Pinpoint the cell where the given text exists, returning its (x, y) midpoint coordinate. 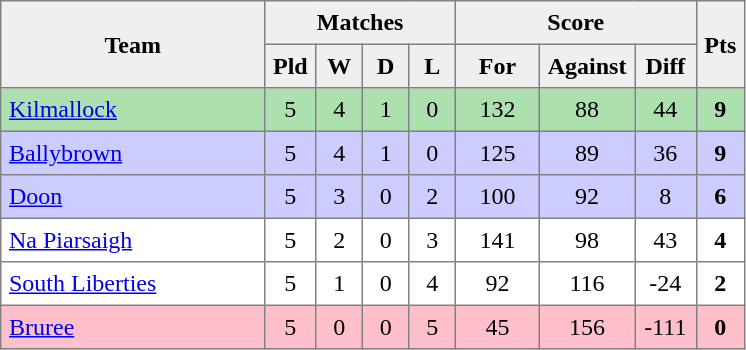
6 (720, 197)
132 (497, 110)
Na Piarsaigh (133, 240)
Doon (133, 197)
Team (133, 44)
Bruree (133, 327)
141 (497, 240)
Pld (290, 66)
W (339, 66)
88 (586, 110)
45 (497, 327)
Diff (666, 66)
156 (586, 327)
L (432, 66)
D (385, 66)
Kilmallock (133, 110)
43 (666, 240)
For (497, 66)
Pts (720, 44)
116 (586, 284)
-24 (666, 284)
8 (666, 197)
Ballybrown (133, 153)
Matches (360, 23)
South Liberties (133, 284)
98 (586, 240)
44 (666, 110)
125 (497, 153)
Against (586, 66)
36 (666, 153)
-111 (666, 327)
100 (497, 197)
89 (586, 153)
Score (576, 23)
